Find where the given text appears and provide that cell's center as (x, y) coordinate. 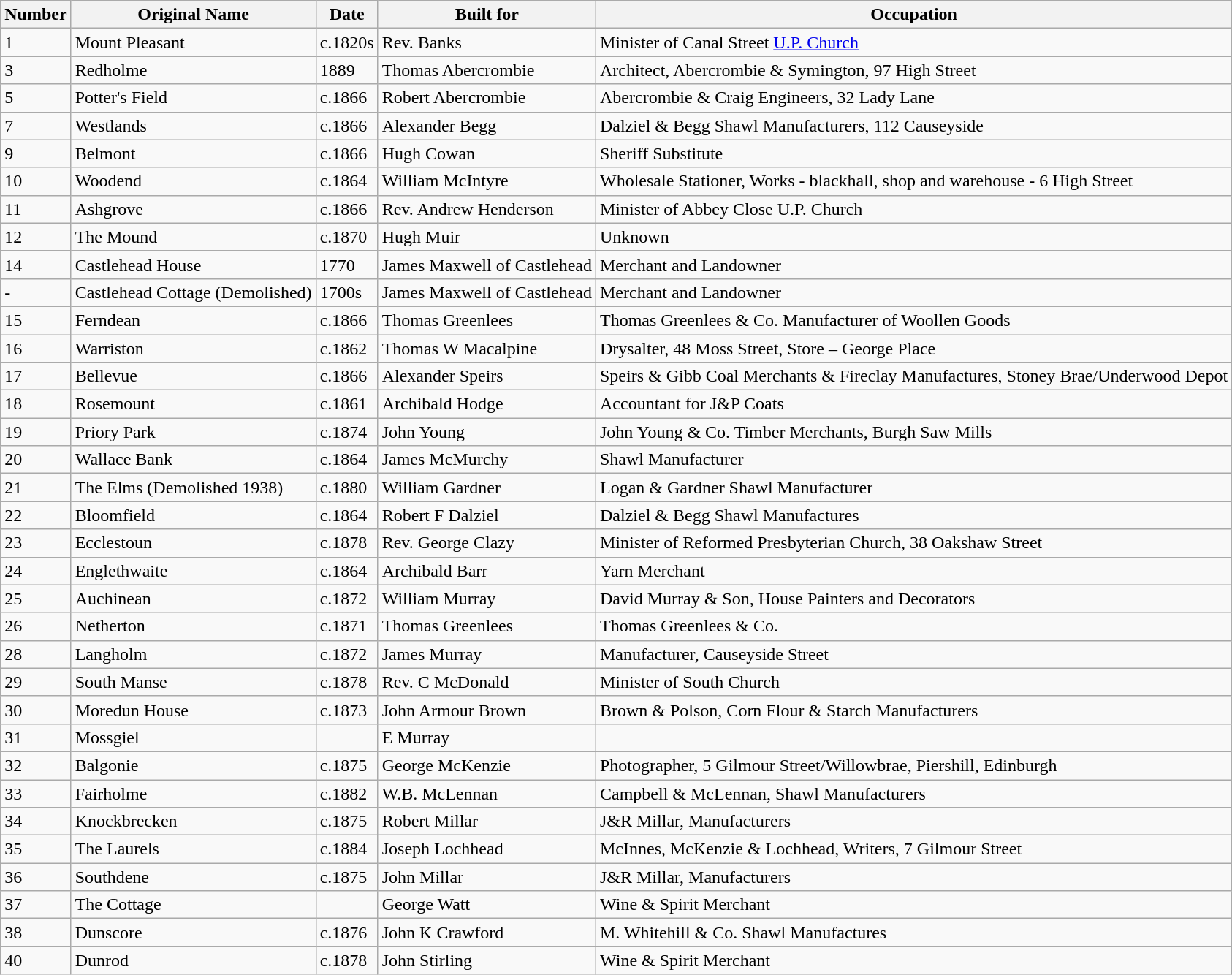
Thomas Greenlees & Co. Manufacturer of Woollen Goods (913, 320)
c.1874 (346, 432)
32 (36, 765)
Priory Park (193, 432)
33 (36, 793)
Photographer, 5 Gilmour Street/Willowbrae, Piershill, Edinburgh (913, 765)
34 (36, 822)
Ashgrove (193, 209)
McInnes, McKenzie & Lochhead, Writers, 7 Gilmour Street (913, 849)
c.1820s (346, 42)
M. Whitehill & Co. Shawl Manufactures (913, 933)
14 (36, 265)
Netherton (193, 626)
Balgonie (193, 765)
John Stirling (487, 960)
Woodend (193, 181)
c.1882 (346, 793)
Occupation (913, 15)
Robert Millar (487, 822)
7 (36, 126)
Rosemount (193, 404)
Robert F Dalziel (487, 515)
Mount Pleasant (193, 42)
Number (36, 15)
11 (36, 209)
40 (36, 960)
James Murray (487, 654)
25 (36, 599)
c.1862 (346, 349)
Castlehead House (193, 265)
36 (36, 877)
John Young (487, 432)
The Elms (Demolished 1938) (193, 487)
1700s (346, 292)
Dalziel & Begg Shawl Manufacturers, 112 Causeyside (913, 126)
22 (36, 515)
28 (36, 654)
Thomas Abercrombie (487, 70)
Potter's Field (193, 98)
Wallace Bank (193, 460)
William McIntyre (487, 181)
Wholesale Stationer, Works - blackhall, shop and warehouse - 6 High Street (913, 181)
Minister of Canal Street U.P. Church (913, 42)
Architect, Abercrombie & Symington, 97 High Street (913, 70)
Rev. Andrew Henderson (487, 209)
12 (36, 237)
Abercrombie & Craig Engineers, 32 Lady Lane (913, 98)
Yarn Merchant (913, 571)
Ecclestoun (193, 543)
24 (36, 571)
Warriston (193, 349)
9 (36, 153)
Campbell & McLennan, Shawl Manufacturers (913, 793)
16 (36, 349)
The Cottage (193, 905)
Unknown (913, 237)
Minister of South Church (913, 682)
23 (36, 543)
Bellevue (193, 376)
5 (36, 98)
The Mound (193, 237)
18 (36, 404)
Dunscore (193, 933)
Thomas W Macalpine (487, 349)
Rev. C McDonald (487, 682)
38 (36, 933)
Rev. George Clazy (487, 543)
South Manse (193, 682)
Auchinean (193, 599)
Built for (487, 15)
Archibald Barr (487, 571)
W.B. McLennan (487, 793)
Shawl Manufacturer (913, 460)
Dunrod (193, 960)
Belmont (193, 153)
26 (36, 626)
c.1873 (346, 710)
Robert Abercrombie (487, 98)
1889 (346, 70)
Englethwaite (193, 571)
c.1880 (346, 487)
William Gardner (487, 487)
James McMurchy (487, 460)
Brown & Polson, Corn Flour & Starch Manufacturers (913, 710)
17 (36, 376)
29 (36, 682)
Date (346, 15)
Mossgiel (193, 737)
37 (36, 905)
31 (36, 737)
Rev. Banks (487, 42)
20 (36, 460)
Minister of Reformed Presbyterian Church, 38 Oakshaw Street (913, 543)
Archibald Hodge (487, 404)
Redholme (193, 70)
Alexander Speirs (487, 376)
Moredun House (193, 710)
10 (36, 181)
Dalziel & Begg Shawl Manufactures (913, 515)
Westlands (193, 126)
Manufacturer, Causeyside Street (913, 654)
Minister of Abbey Close U.P. Church (913, 209)
c.1871 (346, 626)
c.1861 (346, 404)
Knockbrecken (193, 822)
George McKenzie (487, 765)
Thomas Greenlees & Co. (913, 626)
Bloomfield (193, 515)
John Young & Co. Timber Merchants, Burgh Saw Mills (913, 432)
Ferndean (193, 320)
1 (36, 42)
Accountant for J&P Coats (913, 404)
Logan & Gardner Shawl Manufacturer (913, 487)
Drysalter, 48 Moss Street, Store – George Place (913, 349)
- (36, 292)
c.1884 (346, 849)
30 (36, 710)
21 (36, 487)
John Armour Brown (487, 710)
Langholm (193, 654)
Fairholme (193, 793)
David Murray & Son, House Painters and Decorators (913, 599)
Hugh Cowan (487, 153)
Original Name (193, 15)
c.1870 (346, 237)
Sheriff Substitute (913, 153)
19 (36, 432)
Joseph Lochhead (487, 849)
Southdene (193, 877)
3 (36, 70)
Hugh Muir (487, 237)
15 (36, 320)
William Murray (487, 599)
35 (36, 849)
Speirs & Gibb Coal Merchants & Fireclay Manufactures, Stoney Brae/Underwood Depot (913, 376)
Castlehead Cottage (Demolished) (193, 292)
John Millar (487, 877)
The Laurels (193, 849)
John K Crawford (487, 933)
c.1876 (346, 933)
George Watt (487, 905)
1770 (346, 265)
E Murray (487, 737)
Alexander Begg (487, 126)
